Find where the given text appears and provide that cell's center as (x, y) coordinate. 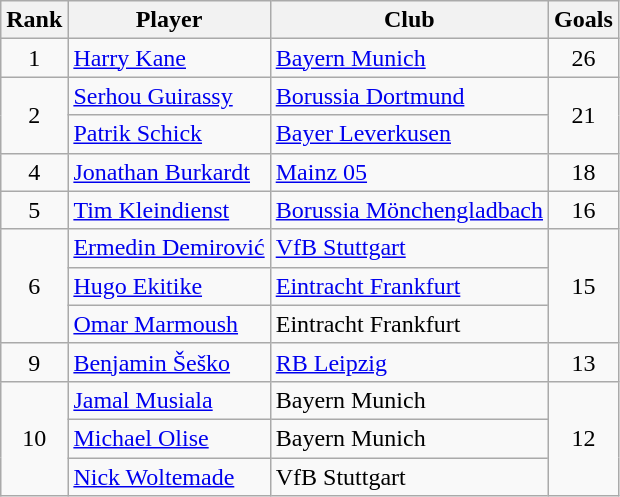
RB Leipzig (409, 362)
1 (34, 58)
2 (34, 115)
Rank (34, 20)
Club (409, 20)
Goals (584, 20)
Jamal Musiala (169, 400)
Hugo Ekitike (169, 286)
4 (34, 172)
Player (169, 20)
5 (34, 210)
Michael Olise (169, 438)
Nick Woltemade (169, 477)
Mainz 05 (409, 172)
16 (584, 210)
Bayer Leverkusen (409, 134)
Borussia Dortmund (409, 96)
Serhou Guirassy (169, 96)
6 (34, 286)
9 (34, 362)
12 (584, 438)
Tim Kleindienst (169, 210)
Patrik Schick (169, 134)
10 (34, 438)
18 (584, 172)
Harry Kane (169, 58)
13 (584, 362)
Omar Marmoush (169, 324)
15 (584, 286)
Benjamin Šeško (169, 362)
26 (584, 58)
21 (584, 115)
Jonathan Burkardt (169, 172)
Ermedin Demirović (169, 248)
Borussia Mönchengladbach (409, 210)
